Search for the cell housing the specified text and yield its [X, Y] center coordinate. 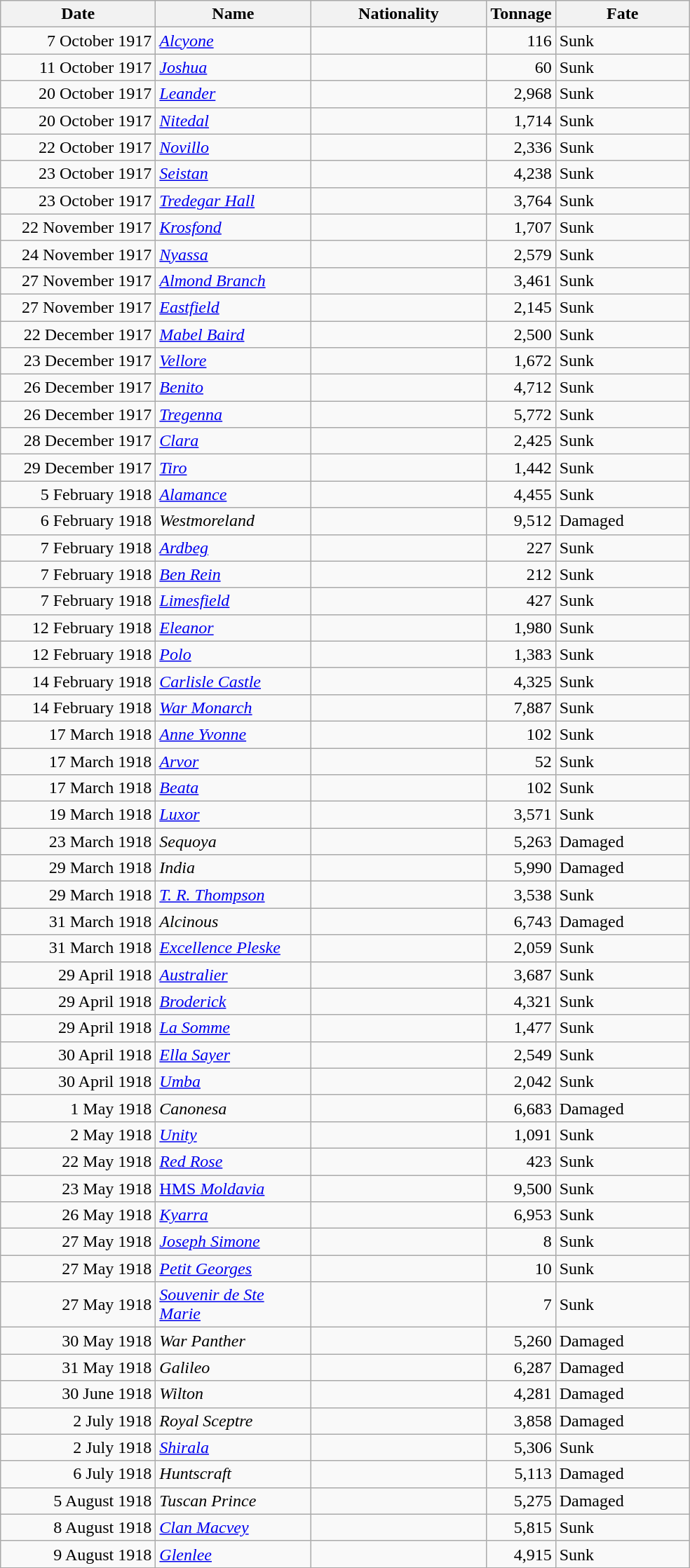
9,512 [521, 521]
Eleanor [233, 628]
Seistan [233, 174]
Arvor [233, 761]
5,113 [521, 1474]
Name [233, 14]
Ella Sayer [233, 1055]
6,743 [521, 921]
1,442 [521, 468]
2,059 [521, 948]
2,336 [521, 147]
Tregenna [233, 414]
4,455 [521, 494]
Alcinous [233, 921]
Tonnage [521, 14]
Luxor [233, 815]
3,687 [521, 975]
212 [521, 574]
5,260 [521, 1341]
5,263 [521, 842]
Red Rose [233, 1161]
1,091 [521, 1135]
23 March 1918 [79, 842]
1,707 [521, 227]
Almond Branch [233, 281]
Novillo [233, 147]
5,306 [521, 1447]
Vellore [233, 361]
30 June 1918 [79, 1394]
Huntscraft [233, 1474]
22 December 1917 [79, 334]
7,887 [521, 708]
La Somme [233, 1028]
4,281 [521, 1394]
Excellence Pleske [233, 948]
6,683 [521, 1108]
6 February 1918 [79, 521]
3,858 [521, 1421]
1,477 [521, 1028]
7 [521, 1304]
24 November 1917 [79, 254]
4,325 [521, 681]
2,549 [521, 1055]
10 [521, 1269]
423 [521, 1161]
War Monarch [233, 708]
Wilton [233, 1394]
Souvenir de Ste Marie [233, 1304]
Limesfield [233, 601]
30 May 1918 [79, 1341]
1,672 [521, 361]
6,287 [521, 1367]
4,915 [521, 1554]
4,238 [521, 174]
3,461 [521, 281]
29 December 1917 [79, 468]
Petit Georges [233, 1269]
2,145 [521, 307]
Polo [233, 654]
Anne Yvonne [233, 734]
Unity [233, 1135]
War Panther [233, 1341]
22 May 1918 [79, 1161]
3,571 [521, 815]
1 May 1918 [79, 1108]
3,764 [521, 201]
9,500 [521, 1189]
5 February 1918 [79, 494]
116 [521, 41]
Nitedal [233, 121]
Krosfond [233, 227]
2,500 [521, 334]
Umba [233, 1081]
Joshua [233, 67]
9 August 1918 [79, 1554]
5,772 [521, 414]
5,275 [521, 1501]
Joseph Simone [233, 1242]
2,425 [521, 441]
427 [521, 601]
8 August 1918 [79, 1527]
5,990 [521, 868]
Sequoya [233, 842]
22 November 1917 [79, 227]
Galileo [233, 1367]
T. R. Thompson [233, 895]
5 August 1918 [79, 1501]
11 October 1917 [79, 67]
Date [79, 14]
31 May 1918 [79, 1367]
23 May 1918 [79, 1189]
Beata [233, 788]
Tuscan Prince [233, 1501]
26 May 1918 [79, 1215]
5,815 [521, 1527]
Australier [233, 975]
Alamance [233, 494]
Nyassa [233, 254]
India [233, 868]
6,953 [521, 1215]
3,538 [521, 895]
Clan Macvey [233, 1527]
28 December 1917 [79, 441]
19 March 1918 [79, 815]
HMS Moldavia [233, 1189]
Leander [233, 94]
Shirala [233, 1447]
Eastfield [233, 307]
23 December 1917 [79, 361]
2,968 [521, 94]
Glenlee [233, 1554]
1,383 [521, 654]
Canonesa [233, 1108]
Kyarra [233, 1215]
7 October 1917 [79, 41]
4,712 [521, 388]
Benito [233, 388]
Clara [233, 441]
Mabel Baird [233, 334]
Fate [623, 14]
4,321 [521, 1001]
6 July 1918 [79, 1474]
60 [521, 67]
52 [521, 761]
8 [521, 1242]
2,042 [521, 1081]
Tredegar Hall [233, 201]
Nationality [398, 14]
227 [521, 548]
Westmoreland [233, 521]
Tiro [233, 468]
2 May 1918 [79, 1135]
Broderick [233, 1001]
Royal Sceptre [233, 1421]
Ardbeg [233, 548]
1,714 [521, 121]
2,579 [521, 254]
Alcyone [233, 41]
1,980 [521, 628]
Ben Rein [233, 574]
Carlisle Castle [233, 681]
22 October 1917 [79, 147]
